Capture the cell that displays the provided text and extract its (X, Y) central coordinate. 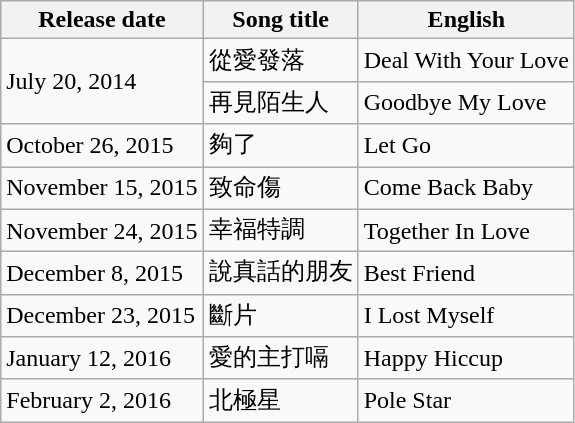
English (466, 20)
Together In Love (466, 230)
February 2, 2016 (102, 400)
November 15, 2015 (102, 188)
再見陌生人 (280, 102)
Goodbye My Love (466, 102)
從愛發落 (280, 60)
Release date (102, 20)
幸福特調 (280, 230)
Come Back Baby (466, 188)
Let Go (466, 146)
夠了 (280, 146)
Pole Star (466, 400)
Song title (280, 20)
December 8, 2015 (102, 274)
January 12, 2016 (102, 358)
愛的主打嗝 (280, 358)
Deal With Your Love (466, 60)
November 24, 2015 (102, 230)
Happy Hiccup (466, 358)
July 20, 2014 (102, 82)
說真話的朋友 (280, 274)
I Lost Myself (466, 316)
斷片 (280, 316)
致命傷 (280, 188)
Best Friend (466, 274)
December 23, 2015 (102, 316)
北極星 (280, 400)
October 26, 2015 (102, 146)
